Extract the (x, y) coordinate from the center of the cell holding the provided text.  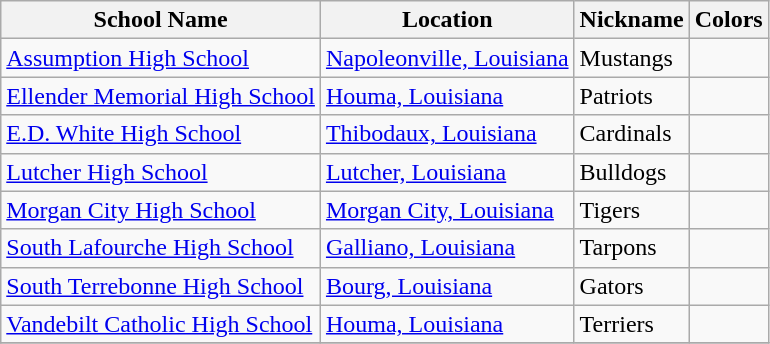
E.D. White High School (161, 134)
South Terrebonne High School (161, 286)
School Name (161, 20)
Patriots (632, 96)
Location (447, 20)
Cardinals (632, 134)
Bulldogs (632, 172)
South Lafourche High School (161, 248)
Tarpons (632, 248)
Thibodaux, Louisiana (447, 134)
Colors (728, 20)
Mustangs (632, 58)
Lutcher High School (161, 172)
Morgan City High School (161, 210)
Vandebilt Catholic High School (161, 324)
Lutcher, Louisiana (447, 172)
Assumption High School (161, 58)
Nickname (632, 20)
Gators (632, 286)
Galliano, Louisiana (447, 248)
Terriers (632, 324)
Ellender Memorial High School (161, 96)
Tigers (632, 210)
Bourg, Louisiana (447, 286)
Napoleonville, Louisiana (447, 58)
Morgan City, Louisiana (447, 210)
